Pinpoint the cell where the given text exists, returning its [X, Y] midpoint coordinate. 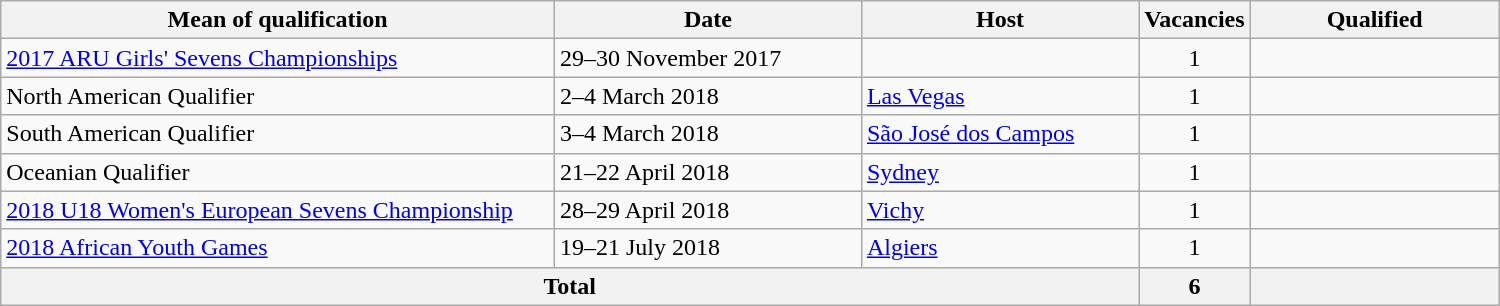
3–4 March 2018 [708, 134]
Host [1000, 20]
Las Vegas [1000, 96]
Oceanian Qualifier [278, 172]
28–29 April 2018 [708, 210]
6 [1195, 286]
Algiers [1000, 248]
South American Qualifier [278, 134]
2018 U18 Women's European Sevens Championship [278, 210]
2017 ARU Girls' Sevens Championships [278, 58]
29–30 November 2017 [708, 58]
Mean of qualification [278, 20]
2–4 March 2018 [708, 96]
Vacancies [1195, 20]
Vichy [1000, 210]
2018 African Youth Games [278, 248]
Sydney [1000, 172]
Date [708, 20]
São José dos Campos [1000, 134]
North American Qualifier [278, 96]
21–22 April 2018 [708, 172]
19–21 July 2018 [708, 248]
Total [570, 286]
Qualified [1374, 20]
